Detect which cell encompasses the target text, then output its [x, y] center coordinate. 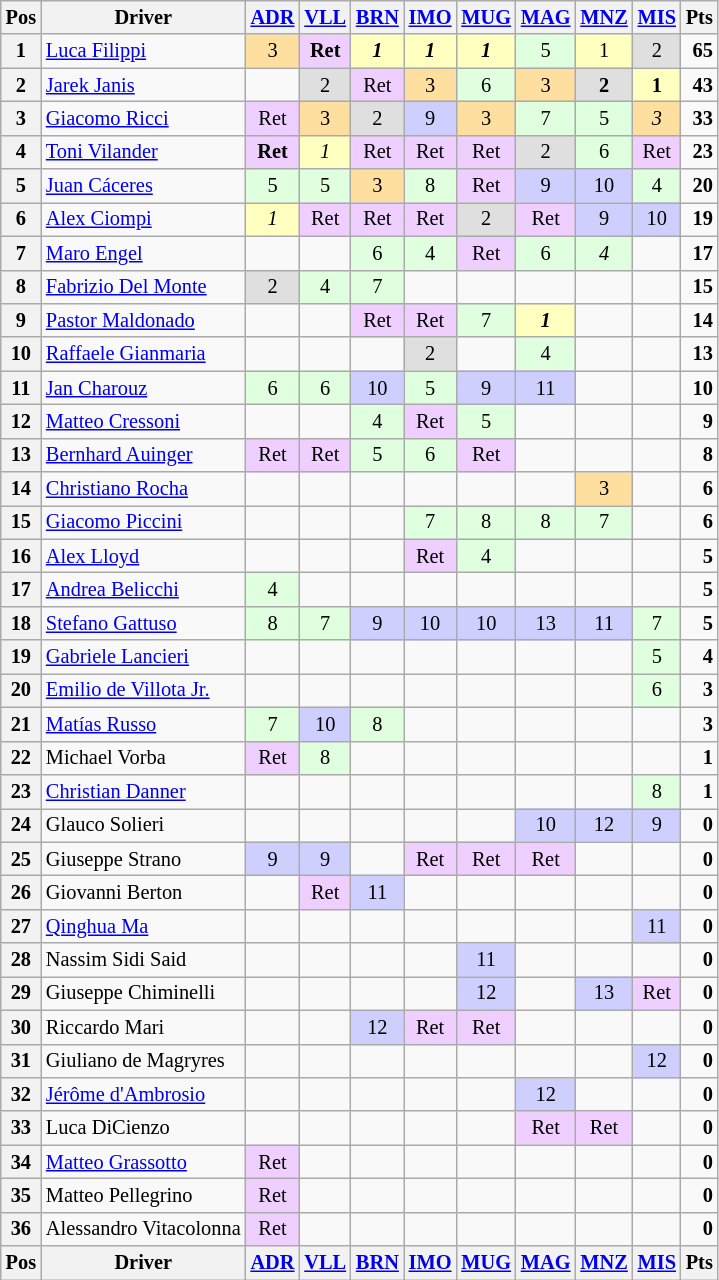
Toni Vilander [144, 152]
31 [21, 1061]
26 [21, 892]
24 [21, 825]
35 [21, 1195]
29 [21, 993]
Maro Engel [144, 253]
Matteo Grassotto [144, 1162]
22 [21, 758]
Giuseppe Chiminelli [144, 993]
Jarek Janis [144, 85]
Giuseppe Strano [144, 859]
Bernhard Auinger [144, 455]
28 [21, 960]
Christian Danner [144, 791]
Giacomo Ricci [144, 118]
Juan Cáceres [144, 186]
Emilio de Villota Jr. [144, 690]
Matteo Cressoni [144, 421]
Luca DiCienzo [144, 1128]
Alessandro Vitacolonna [144, 1229]
Alex Lloyd [144, 556]
32 [21, 1094]
Matteo Pellegrino [144, 1195]
Jan Charouz [144, 388]
Gabriele Lancieri [144, 657]
43 [700, 85]
34 [21, 1162]
65 [700, 51]
Nassim Sidi Said [144, 960]
30 [21, 1027]
Michael Vorba [144, 758]
Andrea Belicchi [144, 589]
Matías Russo [144, 724]
Giovanni Berton [144, 892]
21 [21, 724]
36 [21, 1229]
Fabrizio Del Monte [144, 287]
16 [21, 556]
Giacomo Piccini [144, 522]
Raffaele Gianmaria [144, 354]
Glauco Solieri [144, 825]
Jérôme d'Ambrosio [144, 1094]
Christiano Rocha [144, 489]
18 [21, 623]
Qinghua Ma [144, 926]
Pastor Maldonado [144, 320]
Giuliano de Magryres [144, 1061]
Stefano Gattuso [144, 623]
Alex Ciompi [144, 219]
27 [21, 926]
25 [21, 859]
Luca Filippi [144, 51]
Riccardo Mari [144, 1027]
